Capture the cell that displays the provided text and extract its (X, Y) central coordinate. 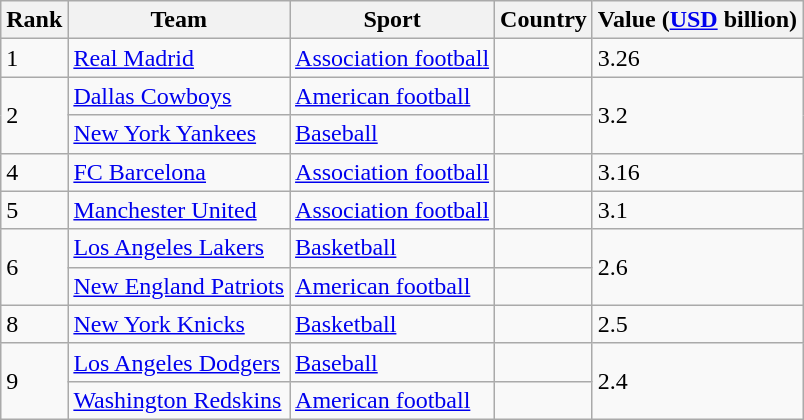
2.5 (697, 324)
Dallas Cowboys (179, 96)
2.6 (697, 267)
3.2 (697, 115)
New England Patriots (179, 286)
3.1 (697, 210)
Country (544, 20)
5 (34, 210)
Los Angeles Dodgers (179, 362)
Rank (34, 20)
New York Yankees (179, 134)
Value (USD billion) (697, 20)
Los Angeles Lakers (179, 248)
New York Knicks (179, 324)
3.26 (697, 58)
2.4 (697, 381)
Manchester United (179, 210)
Real Madrid (179, 58)
Washington Redskins (179, 400)
6 (34, 267)
Team (179, 20)
3.16 (697, 172)
FC Barcelona (179, 172)
8 (34, 324)
9 (34, 381)
1 (34, 58)
Sport (392, 20)
4 (34, 172)
2 (34, 115)
